Extract the (X, Y) coordinate from the center of the cell holding the provided text.  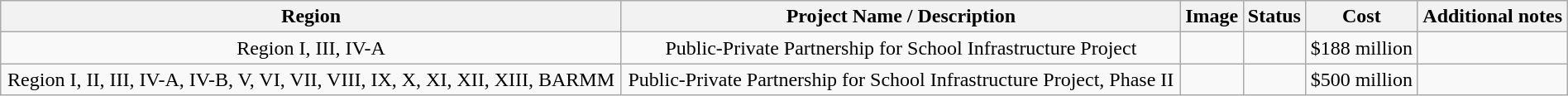
Project Name / Description (901, 17)
Image (1212, 17)
Region (311, 17)
Region I, II, III, IV-A, IV-B, V, VI, VII, VIII, IX, X, XI, XII, XIII, BARMM (311, 79)
Additional notes (1492, 17)
Region I, III, IV-A (311, 48)
Public-Private Partnership for School Infrastructure Project, Phase II (901, 79)
$500 million (1361, 79)
Cost (1361, 17)
Status (1274, 17)
Public-Private Partnership for School Infrastructure Project (901, 48)
$188 million (1361, 48)
